Scan for the cell matching the given text and deliver its [x, y] coordinate at center. 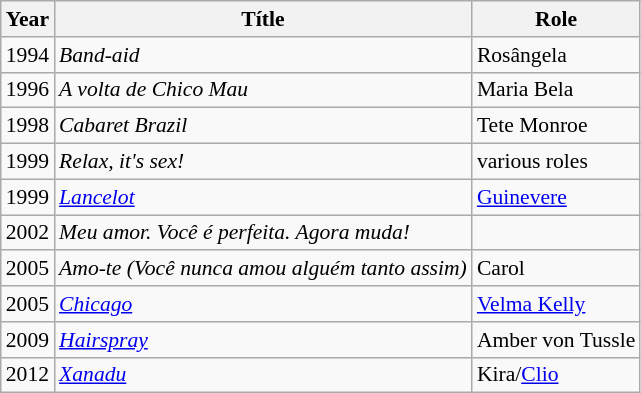
Cabaret Brazil [263, 126]
2009 [28, 340]
Maria Bela [556, 90]
Velma Kelly [556, 304]
Relax, it's sex! [263, 162]
Lancelot [263, 197]
2002 [28, 233]
Band-aid [263, 55]
Chicago [263, 304]
1998 [28, 126]
Títle [263, 19]
Amo-te (Você nunca amou alguém tanto assim) [263, 269]
Kira/Clio [556, 375]
Amber von Tussle [556, 340]
Year [28, 19]
Hairspray [263, 340]
2012 [28, 375]
various roles [556, 162]
Meu amor. Você é perfeita. Agora muda! [263, 233]
Xanadu [263, 375]
A volta de Chico Mau [263, 90]
Guinevere [556, 197]
Carol [556, 269]
1996 [28, 90]
Tete Monroe [556, 126]
Role [556, 19]
1994 [28, 55]
Rosângela [556, 55]
